Identify which cell holds the provided text, then report its [X, Y] central coordinate. 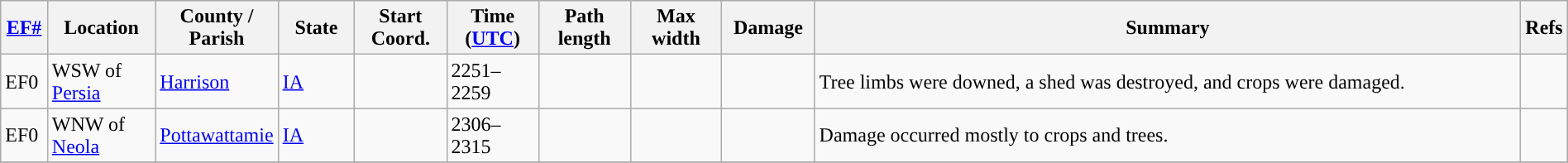
Summary [1168, 28]
Damage occurred mostly to crops and trees. [1168, 136]
Damage [768, 28]
2306–2315 [493, 136]
Pottawattamie [217, 136]
EF# [25, 28]
Location [101, 28]
Refs [1545, 28]
WSW of Persia [101, 81]
Tree limbs were downed, a shed was destroyed, and crops were damaged. [1168, 81]
Time (UTC) [493, 28]
County / Parish [217, 28]
WNW of Neola [101, 136]
2251–2259 [493, 81]
State [316, 28]
Start Coord. [400, 28]
Harrison [217, 81]
Max width [676, 28]
Path length [584, 28]
